For the text-containing cell, return its midpoint in [x, y] coordinate format. 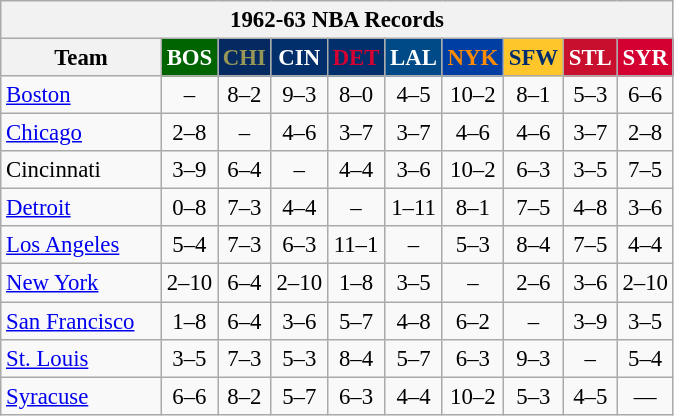
Cincinnati [82, 170]
LAL [414, 58]
STL [590, 58]
0–8 [189, 208]
CIN [299, 58]
6–2 [472, 321]
Los Angeles [82, 245]
Detroit [82, 208]
DET [356, 58]
— [645, 396]
SFW [533, 58]
CHI [245, 58]
2–6 [533, 283]
San Francisco [82, 321]
Boston [82, 95]
BOS [189, 58]
St. Louis [82, 358]
1–11 [414, 208]
Syracuse [82, 396]
New York [82, 283]
1962-63 NBA Records [338, 20]
Team [82, 58]
11–1 [356, 245]
NYK [472, 58]
8–0 [356, 95]
Chicago [82, 133]
SYR [645, 58]
